Return (X, Y) of the center of cell containing provided text 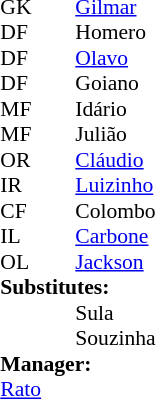
Sula (115, 313)
Julião (115, 135)
Colombo (115, 211)
Luizinho (115, 185)
Manager: (78, 364)
Homero (115, 33)
IR (19, 185)
Substitutes: (78, 287)
OR (19, 160)
Jackson (115, 262)
CF (19, 211)
Goiano (115, 83)
Cláudio (115, 160)
Idário (115, 109)
Olavo (115, 58)
OL (19, 262)
IL (19, 237)
Souzinha (115, 339)
Carbone (115, 237)
